Identify which cell holds the provided text, then report its [x, y] central coordinate. 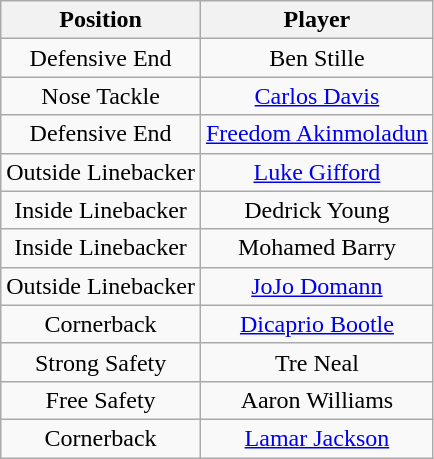
JoJo Domann [316, 286]
Ben Stille [316, 58]
Player [316, 20]
Freedom Akinmoladun [316, 134]
Carlos Davis [316, 96]
Dedrick Young [316, 210]
Aaron Williams [316, 400]
Lamar Jackson [316, 438]
Strong Safety [101, 362]
Tre Neal [316, 362]
Mohamed Barry [316, 248]
Nose Tackle [101, 96]
Free Safety [101, 400]
Dicaprio Bootle [316, 324]
Position [101, 20]
Luke Gifford [316, 172]
